Detect which cell encompasses the target text, then output its (X, Y) center coordinate. 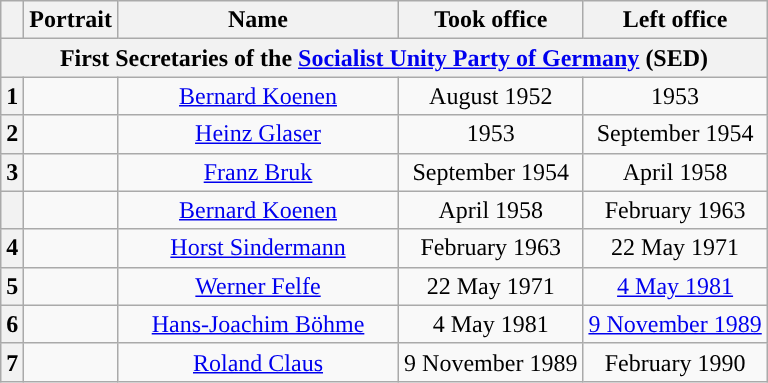
4 (12, 248)
Hans-Joachim Böhme (258, 324)
Franz Bruk (258, 172)
Took office (491, 20)
7 (12, 362)
Werner Felfe (258, 286)
2 (12, 134)
Portrait (71, 20)
Name (258, 20)
Left office (675, 20)
First Secretaries of the Socialist Unity Party of Germany (SED) (384, 58)
August 1952 (491, 96)
February 1990 (675, 362)
6 (12, 324)
5 (12, 286)
Roland Claus (258, 362)
Heinz Glaser (258, 134)
1 (12, 96)
Horst Sindermann (258, 248)
3 (12, 172)
